Search for the cell housing the specified text and yield its (x, y) center coordinate. 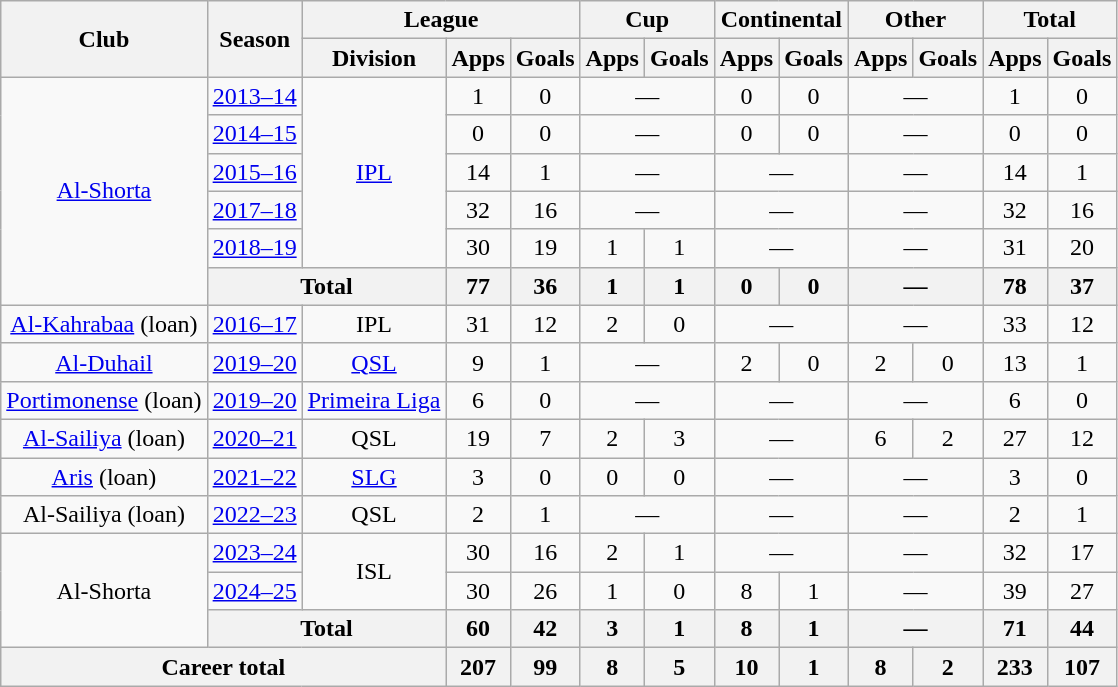
2024–25 (254, 591)
2022–23 (254, 515)
20 (1082, 248)
SLG (374, 477)
107 (1082, 667)
2015–16 (254, 172)
5 (679, 667)
37 (1082, 286)
207 (478, 667)
2014–15 (254, 134)
Aris (loan) (104, 477)
2016–17 (254, 324)
Portimonense (loan) (104, 400)
2020–21 (254, 438)
99 (545, 667)
2013–14 (254, 96)
Division (374, 58)
42 (545, 629)
9 (478, 362)
Cup (647, 20)
2023–24 (254, 553)
Season (254, 39)
Career total (224, 667)
26 (545, 591)
Primeira Liga (374, 400)
Al-Duhail (104, 362)
10 (746, 667)
Continental (781, 20)
60 (478, 629)
ISL (374, 572)
2021–22 (254, 477)
Club (104, 39)
Al-Kahrabaa (loan) (104, 324)
2017–18 (254, 210)
13 (1015, 362)
2018–19 (254, 248)
39 (1015, 591)
44 (1082, 629)
7 (545, 438)
78 (1015, 286)
17 (1082, 553)
League (441, 20)
71 (1015, 629)
33 (1015, 324)
77 (478, 286)
233 (1015, 667)
Other (915, 20)
36 (545, 286)
